Detect which cell encompasses the target text, then output its (x, y) center coordinate. 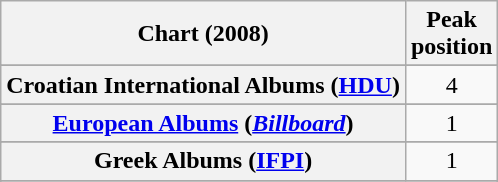
Greek Albums (IFPI) (204, 161)
Peakposition (451, 34)
Croatian International Albums (HDU) (204, 85)
4 (451, 85)
European Albums (Billboard) (204, 123)
Chart (2008) (204, 34)
